Locate the cell with the specified text and output its (x, y) center coordinate. 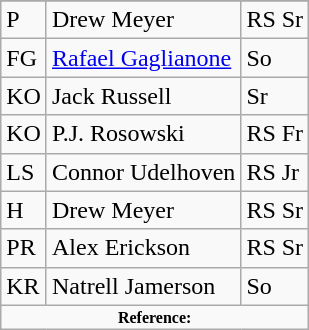
FG (24, 58)
Rafael Gaglianone (143, 58)
Reference: (155, 317)
Jack Russell (143, 96)
KR (24, 286)
Connor Udelhoven (143, 172)
LS (24, 172)
RS Fr (275, 134)
RS Jr (275, 172)
Alex Erickson (143, 248)
P (24, 20)
PR (24, 248)
Sr (275, 96)
P.J. Rosowski (143, 134)
H (24, 210)
Natrell Jamerson (143, 286)
